Search for the cell housing the specified text and yield its [x, y] center coordinate. 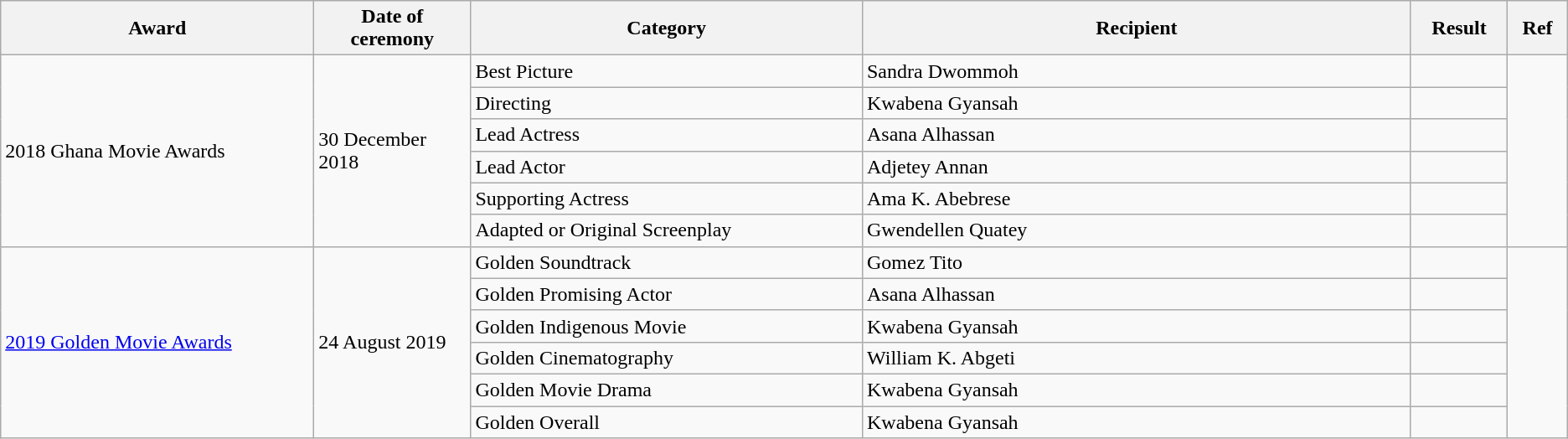
Date of ceremony [392, 28]
Gomez Tito [1136, 262]
Recipient [1136, 28]
Golden Cinematography [667, 358]
Ama K. Abebrese [1136, 199]
Supporting Actress [667, 199]
2018 Ghana Movie Awards [157, 151]
Golden Movie Drama [667, 390]
24 August 2019 [392, 342]
Lead Actor [667, 167]
Golden Promising Actor [667, 294]
William K. Abgeti [1136, 358]
Golden Overall [667, 421]
30 December 2018 [392, 151]
Directing [667, 103]
Gwendellen Quatey [1136, 230]
Ref [1538, 28]
Best Picture [667, 71]
Golden Indigenous Movie [667, 326]
Sandra Dwommoh [1136, 71]
Adapted or Original Screenplay [667, 230]
Award [157, 28]
Result [1459, 28]
Category [667, 28]
2019 Golden Movie Awards [157, 342]
Golden Soundtrack [667, 262]
Adjetey Annan [1136, 167]
Lead Actress [667, 135]
